Extract the (x, y) coordinate from the center of the cell holding the provided text.  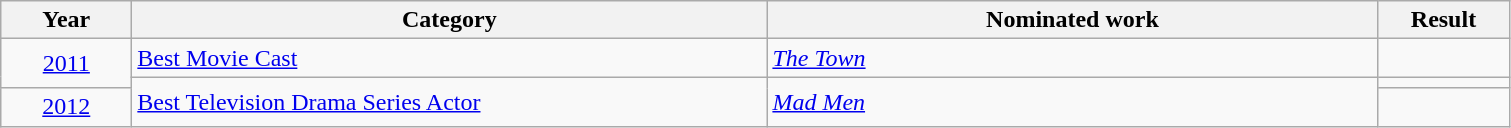
Mad Men (1072, 102)
2011 (66, 64)
2012 (66, 107)
The Town (1072, 58)
Best Television Drama Series Actor (450, 102)
Best Movie Cast (450, 58)
Year (66, 20)
Category (450, 20)
Nominated work (1072, 20)
Result (1444, 20)
